Capture the cell that displays the provided text and extract its [X, Y] central coordinate. 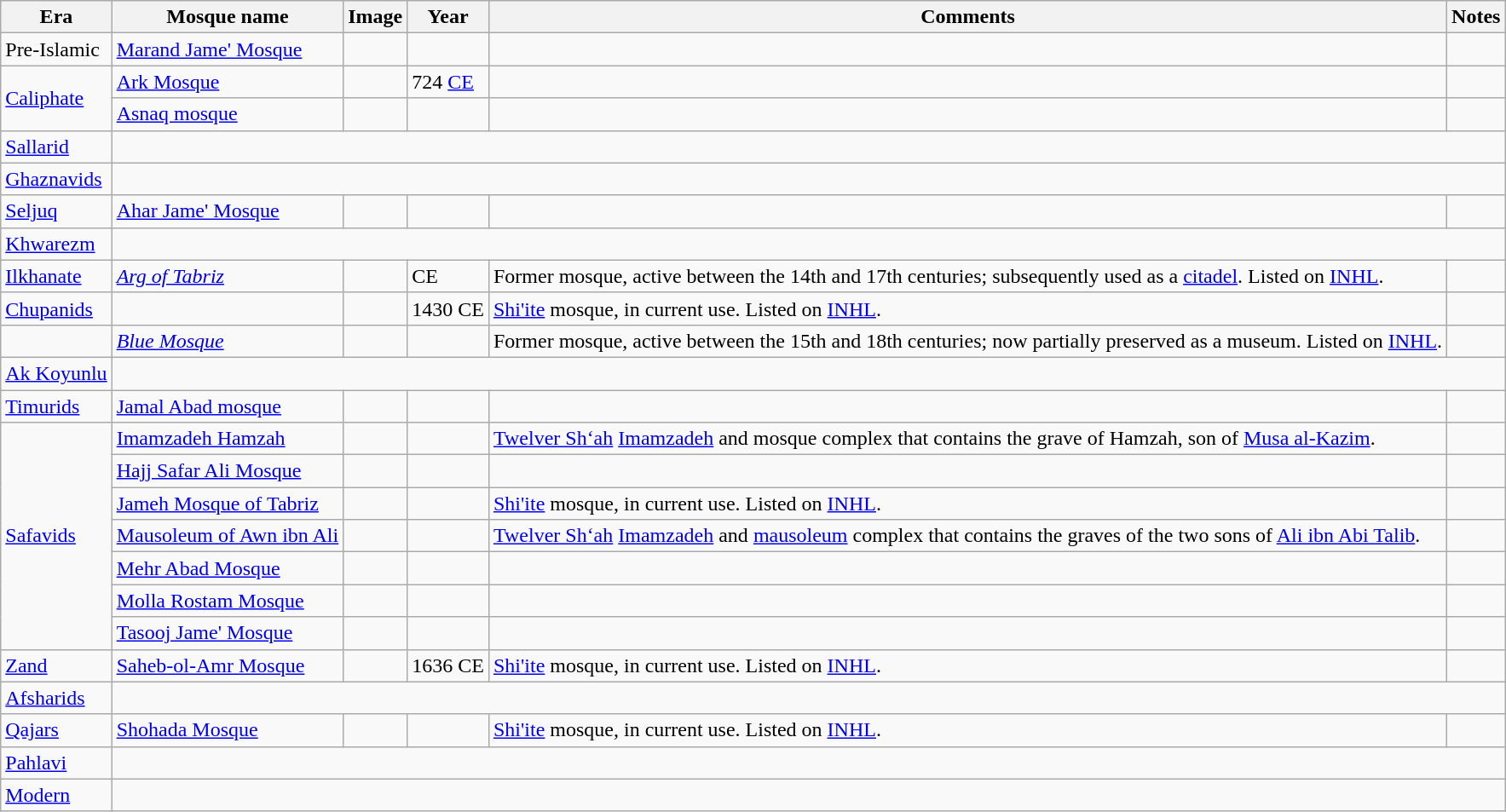
Former mosque, active between the 14th and 17th centuries; subsequently used as a citadel. Listed on INHL. [967, 276]
Qajars [56, 730]
Twelver Sh‘ah Imamzadeh and mosque complex that contains the grave of Hamzah, son of Musa al-Kazim. [967, 439]
Jameh Mosque of Tabriz [228, 504]
Blue Mosque [228, 341]
Sallarid [56, 147]
Molla Rostam Mosque [228, 601]
Mausoleum of Awn ibn Ali [228, 536]
Caliphate [56, 98]
Khwarezm [56, 244]
Ghaznavids [56, 179]
724 CE [448, 82]
Mehr Abad Mosque [228, 568]
Ark Mosque [228, 82]
1636 CE [448, 665]
Mosque name [228, 17]
Seljuq [56, 211]
Ahar Jame' Mosque [228, 211]
Zand [56, 665]
Year [448, 17]
Arg of Tabriz [228, 276]
Marand Jame' Mosque [228, 49]
Imamzadeh Hamzah [228, 439]
Chupanids [56, 308]
Asnaq mosque [228, 114]
Saheb-ol-Amr Mosque [228, 665]
Pahlavi [56, 763]
Ak Koyunlu [56, 373]
Jamal Abad mosque [228, 406]
Modern [56, 795]
Safavids [56, 536]
Afsharids [56, 698]
Notes [1476, 17]
Era [56, 17]
Comments [967, 17]
Tasooj Jame' Mosque [228, 633]
CE [448, 276]
Timurids [56, 406]
Former mosque, active between the 15th and 18th centuries; now partially preserved as a museum. Listed on INHL. [967, 341]
Twelver Sh‘ah Imamzadeh and mausoleum complex that contains the graves of the two sons of Ali ibn Abi Talib. [967, 536]
Hajj Safar Ali Mosque [228, 471]
Image [375, 17]
Ilkhanate [56, 276]
Shohada Mosque [228, 730]
Pre-Islamic [56, 49]
1430 CE [448, 308]
